Determine the [X, Y] coordinate at the center of the cell enclosing the given text.  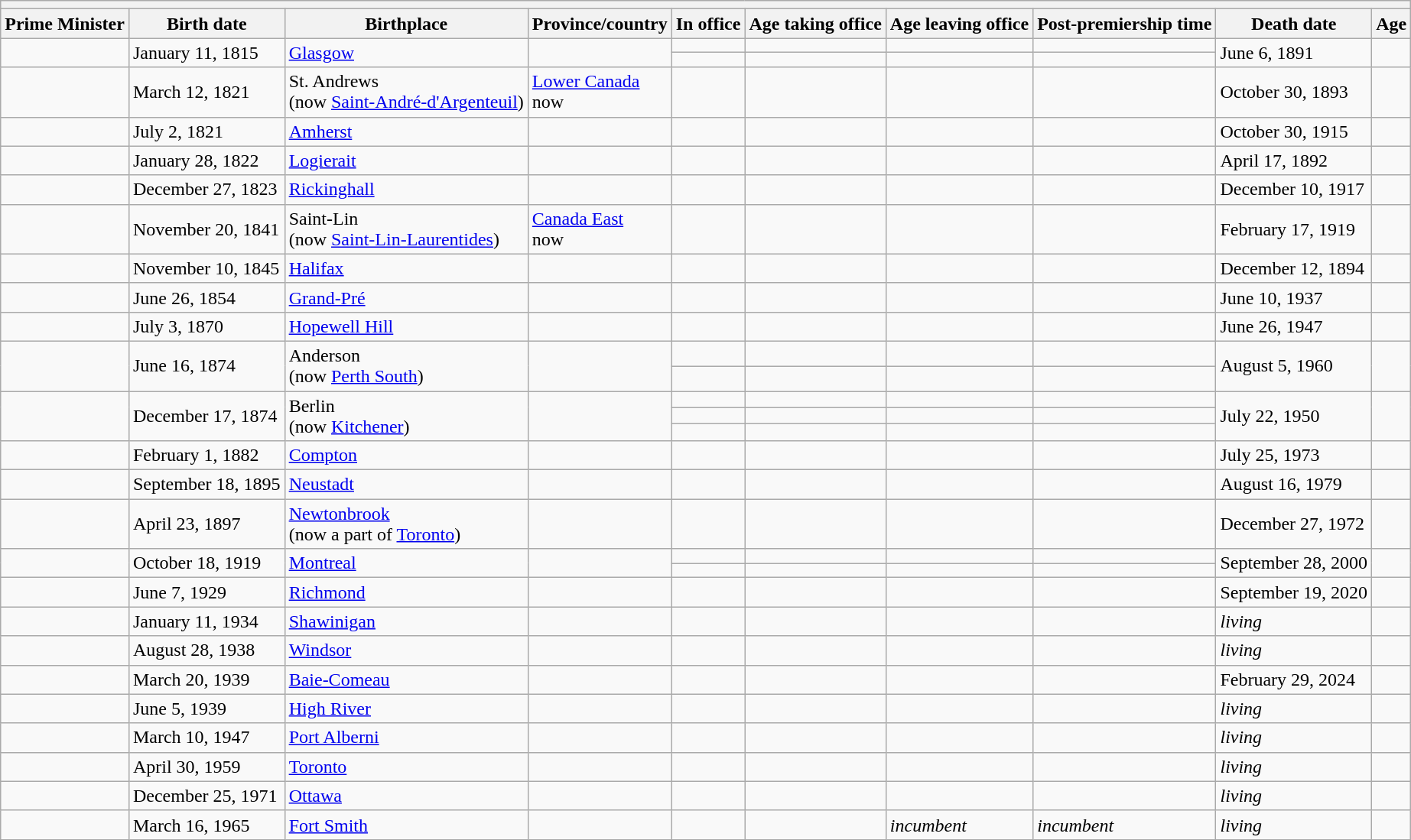
March 20, 1939 [206, 679]
February 29, 2024 [1294, 679]
December 25, 1971 [206, 796]
Saint-Lin(now Saint-Lin-Laurentides) [406, 229]
February 1, 1882 [206, 456]
Age taking office [815, 24]
October 30, 1915 [1294, 131]
High River [406, 709]
Ottawa [406, 796]
July 3, 1870 [206, 326]
Age leaving office [959, 24]
Halifax [406, 268]
December 10, 1917 [1294, 190]
June 10, 1937 [1294, 297]
Compton [406, 456]
April 30, 1959 [206, 767]
Canada East now [600, 229]
Fort Smith [406, 825]
Grand-Pré [406, 297]
July 2, 1821 [206, 131]
Toronto [406, 767]
April 23, 1897 [206, 524]
July 22, 1950 [1294, 416]
Baie-Comeau [406, 679]
Montreal [406, 563]
Shawinigan [406, 621]
Neustadt [406, 485]
September 28, 2000 [1294, 563]
February 17, 1919 [1294, 229]
June 16, 1874 [206, 365]
Anderson(now Perth South) [406, 365]
January 28, 1822 [206, 161]
March 16, 1965 [206, 825]
June 7, 1929 [206, 592]
June 5, 1939 [206, 709]
March 10, 1947 [206, 738]
October 30, 1893 [1294, 92]
Post-premiership time [1124, 24]
Birth date [206, 24]
Prime Minister [65, 24]
Birthplace [406, 24]
Lower Canadanow [600, 92]
Berlin(now Kitchener) [406, 416]
Logierait [406, 161]
August 5, 1960 [1294, 365]
St. Andrews(now Saint-André-d'Argenteuil) [406, 92]
Amherst [406, 131]
Newtonbrook(now a part of Toronto) [406, 524]
November 20, 1841 [206, 229]
June 6, 1891 [1294, 53]
August 16, 1979 [1294, 485]
November 10, 1845 [206, 268]
January 11, 1934 [206, 621]
December 27, 1972 [1294, 524]
October 18, 1919 [206, 563]
Richmond [406, 592]
June 26, 1854 [206, 297]
Rickinghall [406, 190]
September 18, 1895 [206, 485]
Windsor [406, 650]
In office [708, 24]
December 12, 1894 [1294, 268]
April 17, 1892 [1294, 161]
August 28, 1938 [206, 650]
Glasgow [406, 53]
March 12, 1821 [206, 92]
Port Alberni [406, 738]
January 11, 1815 [206, 53]
Death date [1294, 24]
July 25, 1973 [1294, 456]
Age [1392, 24]
December 17, 1874 [206, 416]
December 27, 1823 [206, 190]
Hopewell Hill [406, 326]
June 26, 1947 [1294, 326]
September 19, 2020 [1294, 592]
Province/country [600, 24]
